From the cell containing the given text, extract its center point as [X, Y] coordinate. 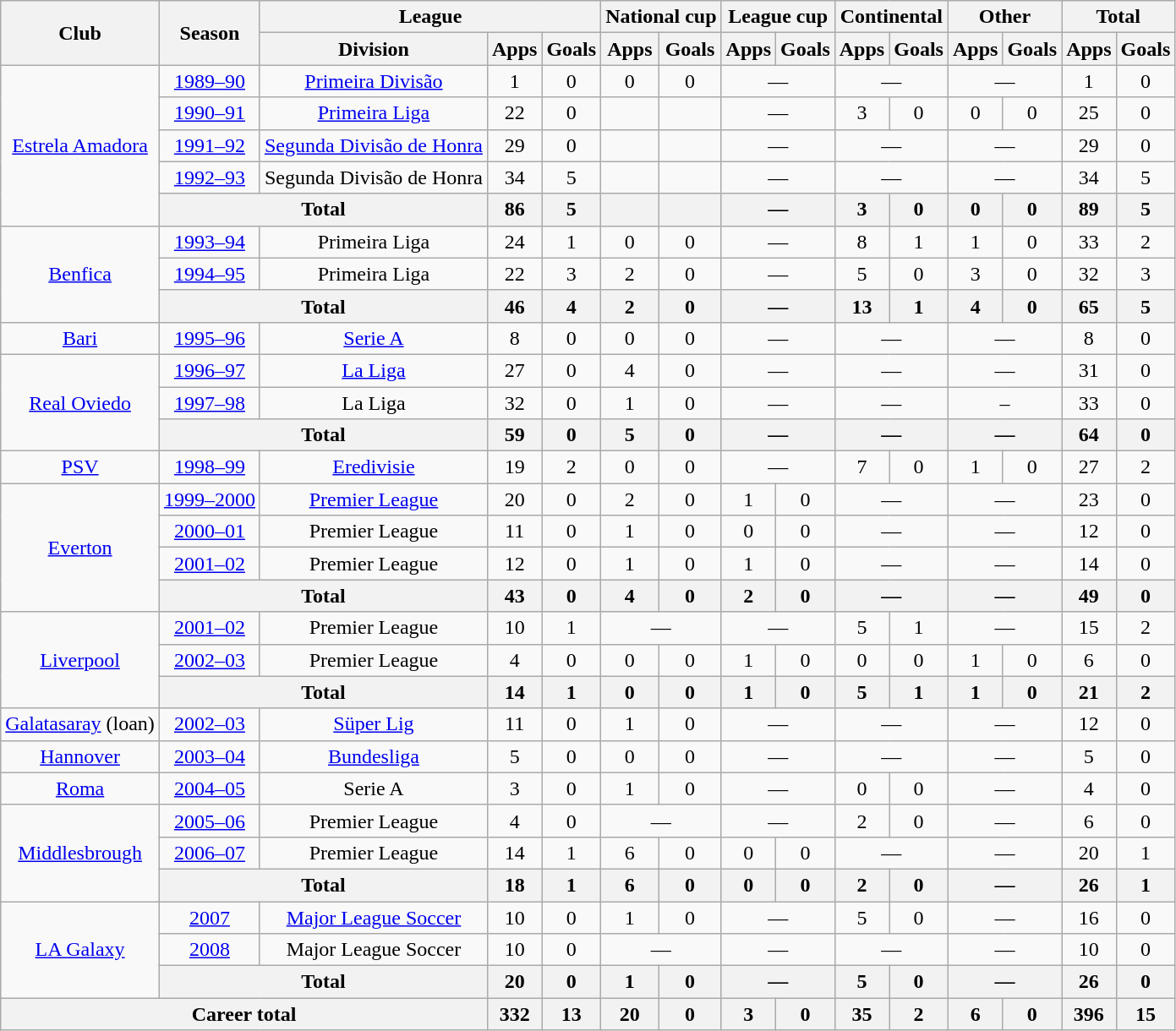
1992–93 [210, 177]
Liverpool [80, 660]
1997–98 [210, 403]
Everton [80, 548]
2003–04 [210, 756]
31 [1089, 370]
Career total [244, 1014]
Primeira Divisão [374, 81]
332 [514, 1014]
1991–92 [210, 145]
46 [514, 306]
2006–07 [210, 853]
2004–05 [210, 788]
64 [1089, 435]
Süper Lig [374, 724]
1996–97 [210, 370]
LA Galaxy [80, 949]
Season [210, 33]
2000–01 [210, 532]
65 [1089, 306]
25 [1089, 113]
Other [1004, 17]
Roma [80, 788]
Galatasaray (loan) [80, 724]
2008 [210, 950]
1994–95 [210, 274]
16 [1089, 917]
Hannover [80, 756]
86 [514, 210]
7 [861, 467]
Continental [891, 17]
18 [514, 885]
396 [1089, 1014]
1993–94 [210, 242]
89 [1089, 210]
Estrela Amadora [80, 145]
49 [1089, 596]
Eredivisie [374, 467]
Real Oviedo [80, 402]
Benfica [80, 274]
League cup [778, 17]
43 [514, 596]
Middlesbrough [80, 853]
Club [80, 33]
National cup [661, 17]
2007 [210, 917]
24 [514, 242]
Bundesliga [374, 756]
1998–99 [210, 467]
League [429, 17]
Division [374, 49]
1999–2000 [210, 499]
35 [861, 1014]
59 [514, 435]
1990–91 [210, 113]
PSV [80, 467]
1989–90 [210, 81]
Bari [80, 338]
1995–96 [210, 338]
19 [514, 467]
2005–06 [210, 821]
21 [1089, 692]
– [1004, 403]
23 [1089, 499]
